Capture the cell that displays the provided text and extract its [x, y] central coordinate. 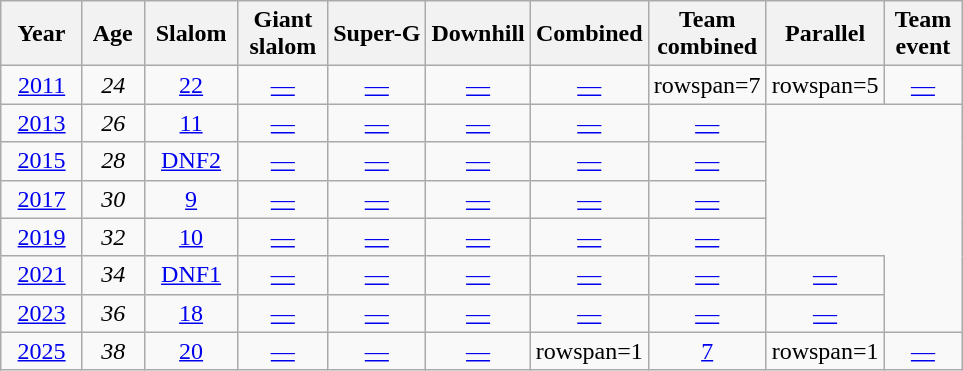
30 [113, 199]
Age [113, 34]
11 [191, 123]
2017 [42, 199]
Super-G [377, 34]
Team event [923, 34]
32 [113, 237]
28 [113, 161]
Teamcombined [707, 34]
22 [191, 85]
9 [191, 199]
2011 [42, 85]
34 [113, 275]
rowspan=5 [825, 85]
38 [113, 351]
2025 [42, 351]
2013 [42, 123]
2021 [42, 275]
26 [113, 123]
DNF2 [191, 161]
20 [191, 351]
7 [707, 351]
36 [113, 313]
Parallel [825, 34]
Slalom [191, 34]
24 [113, 85]
10 [191, 237]
Downhill [478, 34]
DNF1 [191, 275]
18 [191, 313]
Year [42, 34]
2023 [42, 313]
Giant slalom [283, 34]
2015 [42, 161]
2019 [42, 237]
Combined [589, 34]
rowspan=7 [707, 85]
